Return (x, y) of the center of cell containing provided text 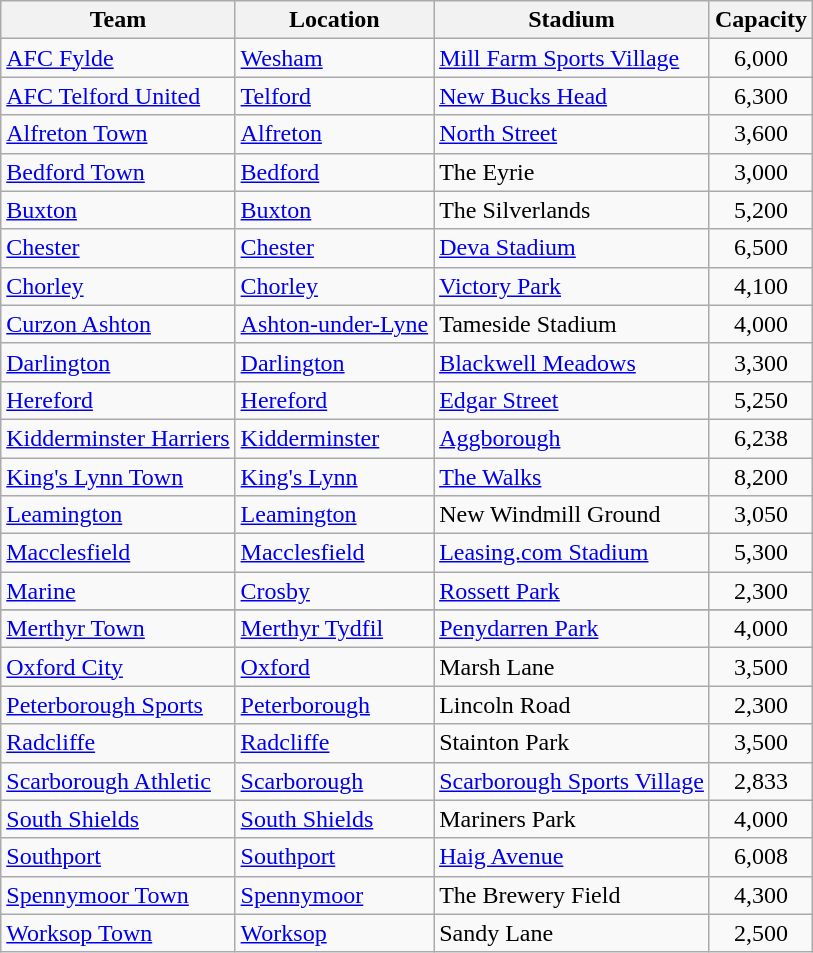
Bedford (334, 172)
Blackwell Meadows (572, 362)
Worksop (334, 933)
Victory Park (572, 286)
New Windmill Ground (572, 515)
3,000 (760, 172)
Telford (334, 96)
2,500 (760, 933)
6,238 (760, 438)
Alfreton (334, 134)
Scarborough Sports Village (572, 781)
Rossett Park (572, 591)
Peterborough (334, 705)
Marine (118, 591)
Stadium (572, 20)
Wesham (334, 58)
Spennymoor Town (118, 895)
Alfreton Town (118, 134)
5,200 (760, 210)
Aggborough (572, 438)
Deva Stadium (572, 248)
Penydarren Park (572, 629)
Ashton-under-Lyne (334, 324)
Worksop Town (118, 933)
King's Lynn Town (118, 477)
3,600 (760, 134)
Merthyr Tydfil (334, 629)
3,050 (760, 515)
The Brewery Field (572, 895)
Location (334, 20)
4,100 (760, 286)
North Street (572, 134)
2,833 (760, 781)
Sandy Lane (572, 933)
Haig Avenue (572, 857)
Marsh Lane (572, 667)
Oxford (334, 667)
Capacity (760, 20)
Stainton Park (572, 743)
Mill Farm Sports Village (572, 58)
5,300 (760, 553)
Scarborough (334, 781)
The Silverlands (572, 210)
4,300 (760, 895)
6,000 (760, 58)
Curzon Ashton (118, 324)
Team (118, 20)
8,200 (760, 477)
Leasing.com Stadium (572, 553)
3,300 (760, 362)
6,008 (760, 857)
Kidderminster Harriers (118, 438)
6,300 (760, 96)
Merthyr Town (118, 629)
New Bucks Head (572, 96)
The Eyrie (572, 172)
Scarborough Athletic (118, 781)
Crosby (334, 591)
King's Lynn (334, 477)
The Walks (572, 477)
Oxford City (118, 667)
Peterborough Sports (118, 705)
6,500 (760, 248)
AFC Telford United (118, 96)
Lincoln Road (572, 705)
AFC Fylde (118, 58)
Tameside Stadium (572, 324)
Edgar Street (572, 400)
Bedford Town (118, 172)
5,250 (760, 400)
Mariners Park (572, 819)
Kidderminster (334, 438)
Spennymoor (334, 895)
